Search for the cell housing the specified text and yield its (x, y) center coordinate. 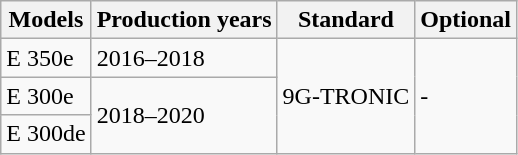
9G-TRONIC (346, 96)
2018–2020 (184, 115)
Standard (346, 20)
E 350e (46, 58)
E 300de (46, 134)
2016–2018 (184, 58)
Optional (466, 20)
Production years (184, 20)
Models (46, 20)
- (466, 96)
E 300e (46, 96)
